Identify which cell holds the provided text, then report its (X, Y) central coordinate. 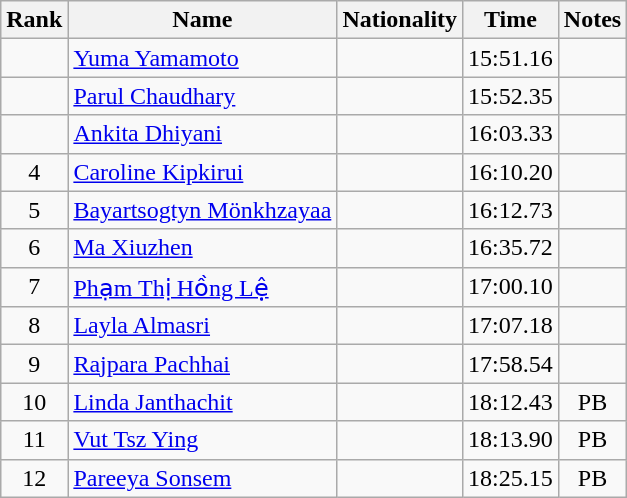
12 (34, 478)
7 (34, 287)
5 (34, 210)
6 (34, 248)
Bayartsogtyn Mönkhzayaa (202, 210)
15:51.16 (511, 58)
Layla Almasri (202, 326)
11 (34, 440)
Caroline Kipkirui (202, 172)
Ma Xiuzhen (202, 248)
4 (34, 172)
17:58.54 (511, 364)
18:12.43 (511, 402)
Phạm Thị Hồng Lệ (202, 287)
Rajpara Pachhai (202, 364)
18:25.15 (511, 478)
18:13.90 (511, 440)
Rank (34, 20)
Pareeya Sonsem (202, 478)
15:52.35 (511, 96)
Linda Janthachit (202, 402)
16:12.73 (511, 210)
16:35.72 (511, 248)
Time (511, 20)
10 (34, 402)
Nationality (400, 20)
17:07.18 (511, 326)
Vut Tsz Ying (202, 440)
Notes (592, 20)
16:10.20 (511, 172)
8 (34, 326)
Yuma Yamamoto (202, 58)
Ankita Dhiyani (202, 134)
16:03.33 (511, 134)
9 (34, 364)
Parul Chaudhary (202, 96)
Name (202, 20)
17:00.10 (511, 287)
